Search for the cell housing the specified text and yield its (x, y) center coordinate. 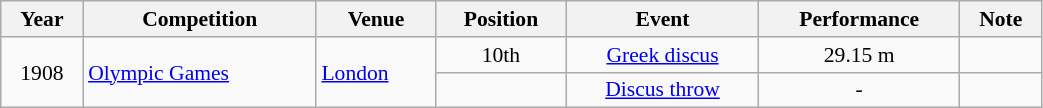
Competition (200, 19)
- (860, 90)
Position (502, 19)
Discus throw (662, 90)
Performance (860, 19)
Year (42, 19)
1908 (42, 72)
Olympic Games (200, 72)
Event (662, 19)
29.15 m (860, 55)
London (376, 72)
10th (502, 55)
Greek discus (662, 55)
Note (1001, 19)
Venue (376, 19)
